Detect which cell encompasses the target text, then output its [x, y] center coordinate. 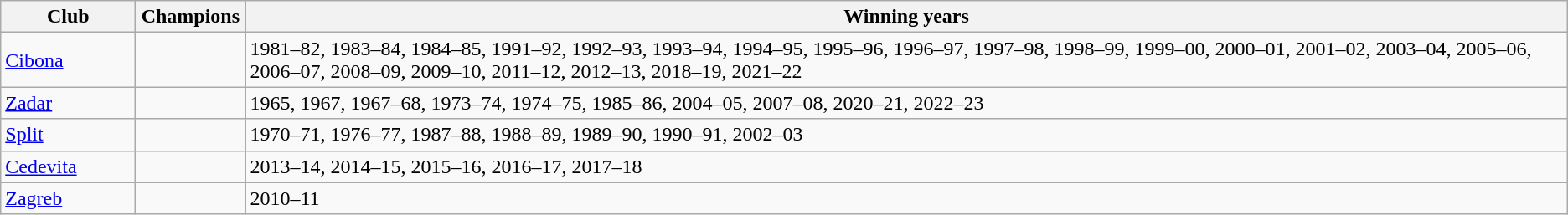
Zagreb [69, 198]
Winning years [906, 17]
Cibona [69, 60]
1965, 1967, 1967–68, 1973–74, 1974–75, 1985–86, 2004–05, 2007–08, 2020–21, 2022–23 [906, 103]
Split [69, 135]
2010–11 [906, 198]
1970–71, 1976–77, 1987–88, 1988–89, 1989–90, 1990–91, 2002–03 [906, 135]
Club [69, 17]
Champions [191, 17]
Cedevita [69, 166]
Zadar [69, 103]
2013–14, 2014–15, 2015–16, 2016–17, 2017–18 [906, 166]
